Detect which cell encompasses the target text, then output its (x, y) center coordinate. 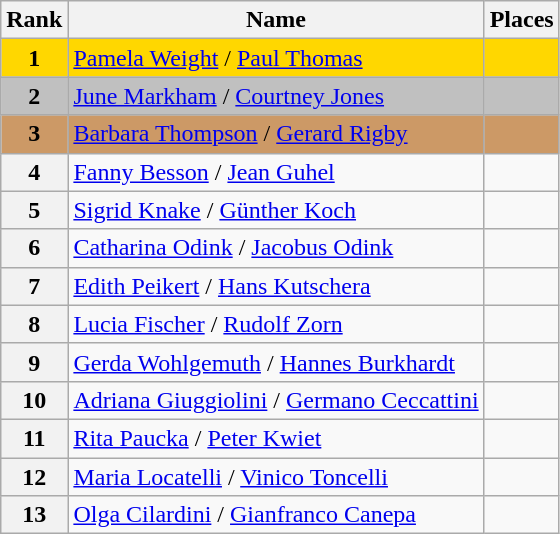
Maria Locatelli / Vinico Toncelli (276, 477)
5 (34, 210)
8 (34, 324)
1 (34, 58)
4 (34, 172)
Barbara Thompson / Gerard Rigby (276, 134)
Olga Cilardini / Gianfranco Canepa (276, 515)
Rita Paucka / Peter Kwiet (276, 438)
June Markham / Courtney Jones (276, 96)
Pamela Weight / Paul Thomas (276, 58)
Places (522, 20)
9 (34, 362)
Adriana Giuggiolini / Germano Ceccattini (276, 400)
3 (34, 134)
2 (34, 96)
12 (34, 477)
6 (34, 248)
Gerda Wohlgemuth / Hannes Burkhardt (276, 362)
10 (34, 400)
11 (34, 438)
Name (276, 20)
Sigrid Knake / Günther Koch (276, 210)
7 (34, 286)
Rank (34, 20)
Lucia Fischer / Rudolf Zorn (276, 324)
Fanny Besson / Jean Guhel (276, 172)
13 (34, 515)
Catharina Odink / Jacobus Odink (276, 248)
Edith Peikert / Hans Kutschera (276, 286)
